Extract the [x, y] coordinate from the center of the cell holding the provided text.  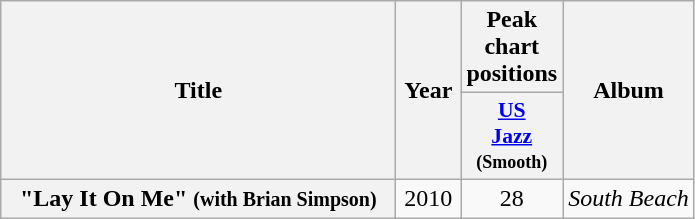
28 [512, 198]
"Lay It On Me" (with Brian Simpson) [198, 198]
Title [198, 90]
2010 [428, 198]
Album [629, 90]
US Jazz(Smooth) [512, 136]
Year [428, 90]
Peak chart positions [512, 47]
South Beach [629, 198]
